Return the (X, Y) coordinate for the center point of the cell that contains the specified text.  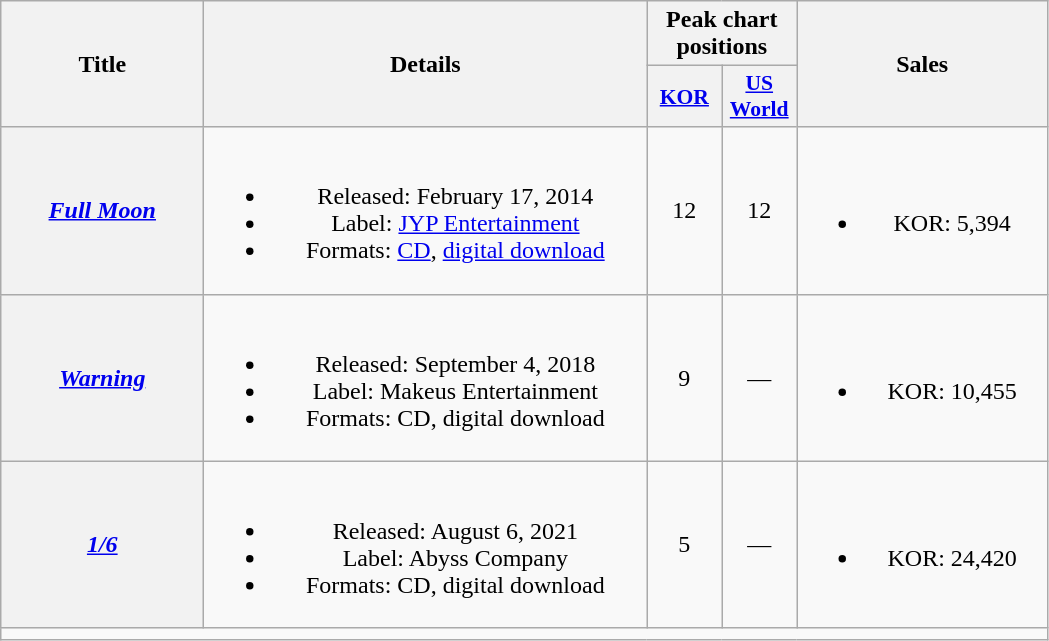
Released: September 4, 2018Label: Makeus EntertainmentFormats: CD, digital download (426, 378)
KOR: 10,455 (922, 378)
Peak chart positions (722, 34)
KOR: 5,394 (922, 210)
Sales (922, 64)
Title (102, 64)
Warning (102, 378)
Full Moon (102, 210)
Details (426, 64)
Released: August 6, 2021Label: Abyss CompanyFormats: CD, digital download (426, 544)
KOR (684, 96)
USWorld (760, 96)
KOR: 24,420 (922, 544)
Released: February 17, 2014Label: JYP EntertainmentFormats: CD, digital download (426, 210)
9 (684, 378)
1/6 (102, 544)
5 (684, 544)
